Return the (x, y) coordinate for the center point of the cell that contains the specified text.  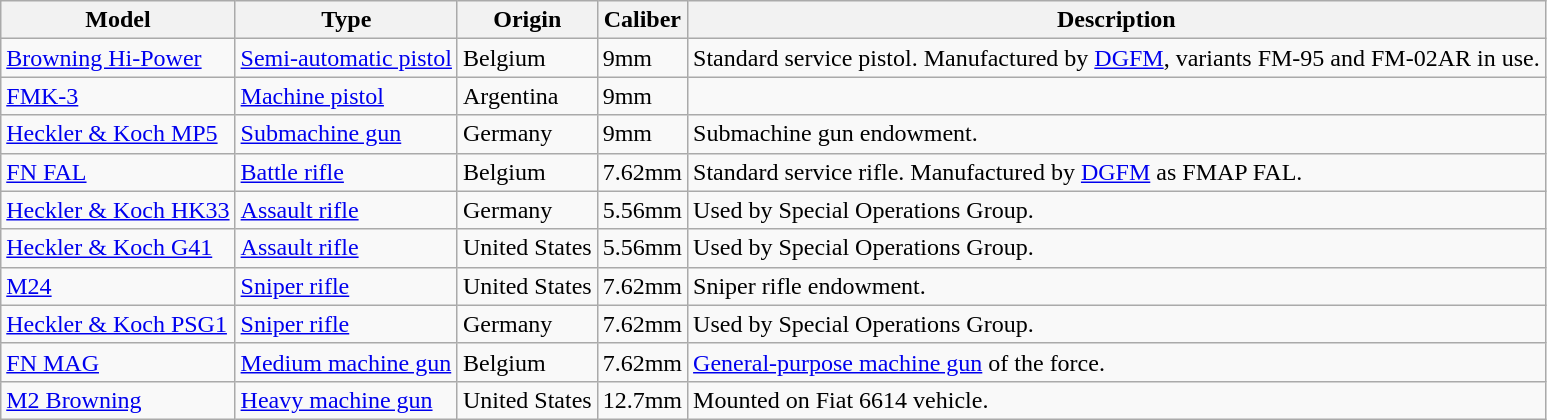
Mounted on Fiat 6614 vehicle. (1117, 400)
Origin (527, 20)
Machine pistol (346, 96)
Heckler & Koch G41 (118, 248)
Caliber (642, 20)
Sniper rifle endowment. (1117, 286)
Heavy machine gun (346, 400)
Model (118, 20)
Submachine gun (346, 134)
Medium machine gun (346, 362)
Submachine gun endowment. (1117, 134)
M2 Browning (118, 400)
Argentina (527, 96)
Standard service pistol. Manufactured by DGFM, variants FM-95 and FM-02AR in use. (1117, 58)
Heckler & Koch PSG1 (118, 324)
Type (346, 20)
Heckler & Koch HK33 (118, 210)
Description (1117, 20)
FN FAL (118, 172)
FN MAG (118, 362)
Battle rifle (346, 172)
12.7mm (642, 400)
M24 (118, 286)
Standard service rifle. Manufactured by DGFM as FMAP FAL. (1117, 172)
FMK-3 (118, 96)
Heckler & Koch MP5 (118, 134)
Browning Hi-Power (118, 58)
General-purpose machine gun of the force. (1117, 362)
Semi-automatic pistol (346, 58)
